Detect which cell encompasses the target text, then output its [x, y] center coordinate. 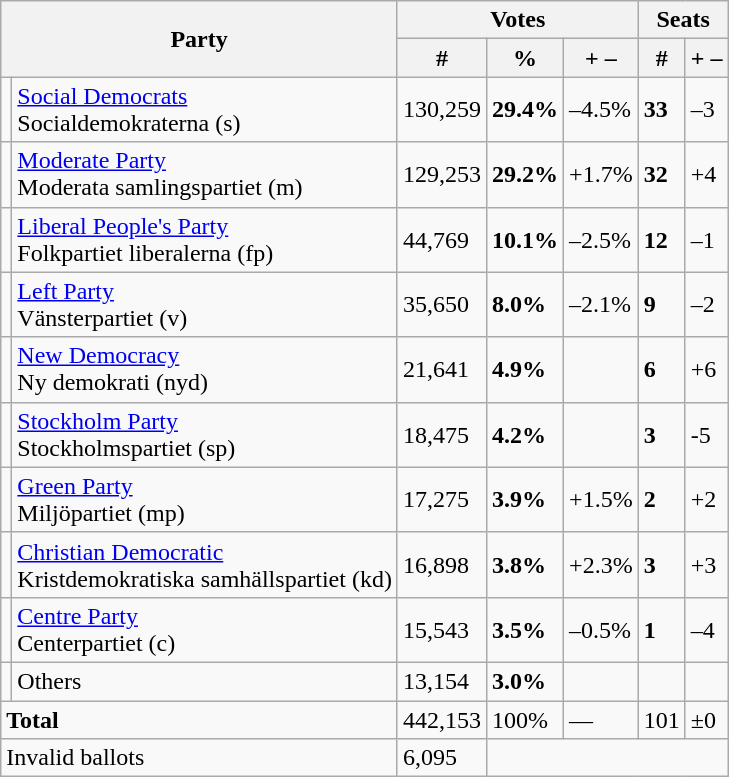
±0 [706, 719]
Liberal People's PartyFolkpartiet liberalerna (fp) [205, 240]
Social DemocratsSocialdemokraterna (s) [205, 110]
Left PartyVänsterpartiet (v) [205, 304]
Seats [683, 20]
442,153 [442, 719]
100% [526, 719]
12 [662, 240]
+2.3% [602, 564]
44,769 [442, 240]
1 [662, 630]
Green PartyMiljöpartiet (mp) [205, 500]
-5 [706, 434]
16,898 [442, 564]
Centre PartyCenterpartiet (c) [205, 630]
Others [205, 681]
2 [662, 500]
13,154 [442, 681]
+6 [706, 370]
129,253 [442, 174]
Votes [518, 20]
Total [200, 719]
18,475 [442, 434]
35,650 [442, 304]
–3 [706, 110]
% [526, 58]
9 [662, 304]
8.0% [526, 304]
–2.1% [602, 304]
101 [662, 719]
+3 [706, 564]
15,543 [442, 630]
Invalid ballots [200, 758]
Christian DemocraticKristdemokratiska samhällspartiet (kd) [205, 564]
17,275 [442, 500]
33 [662, 110]
+1.7% [602, 174]
Party [200, 39]
6 [662, 370]
–2.5% [602, 240]
29.4% [526, 110]
New DemocracyNy demokrati (nyd) [205, 370]
–0.5% [602, 630]
3.9% [526, 500]
Stockholm PartyStockholmspartiet (sp) [205, 434]
–4 [706, 630]
6,095 [442, 758]
— [602, 719]
21,641 [442, 370]
3.5% [526, 630]
–4.5% [602, 110]
–2 [706, 304]
Moderate PartyModerata samlingspartiet (m) [205, 174]
+4 [706, 174]
29.2% [526, 174]
3.0% [526, 681]
3.8% [526, 564]
+2 [706, 500]
4.9% [526, 370]
32 [662, 174]
10.1% [526, 240]
–1 [706, 240]
130,259 [442, 110]
4.2% [526, 434]
+1.5% [602, 500]
